Return (X, Y) of the center of cell containing provided text 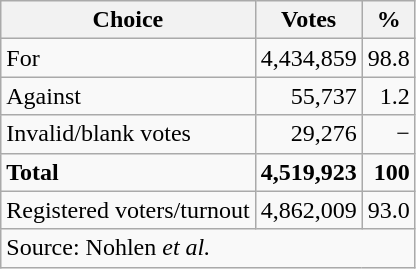
29,276 (308, 134)
93.0 (388, 210)
4,434,859 (308, 58)
Against (128, 96)
Choice (128, 20)
Total (128, 172)
100 (388, 172)
For (128, 58)
4,519,923 (308, 172)
Source: Nohlen et al. (208, 248)
Invalid/blank votes (128, 134)
% (388, 20)
Votes (308, 20)
− (388, 134)
98.8 (388, 58)
Registered voters/turnout (128, 210)
1.2 (388, 96)
4,862,009 (308, 210)
55,737 (308, 96)
